Determine the (X, Y) coordinate at the center of the cell enclosing the given text.  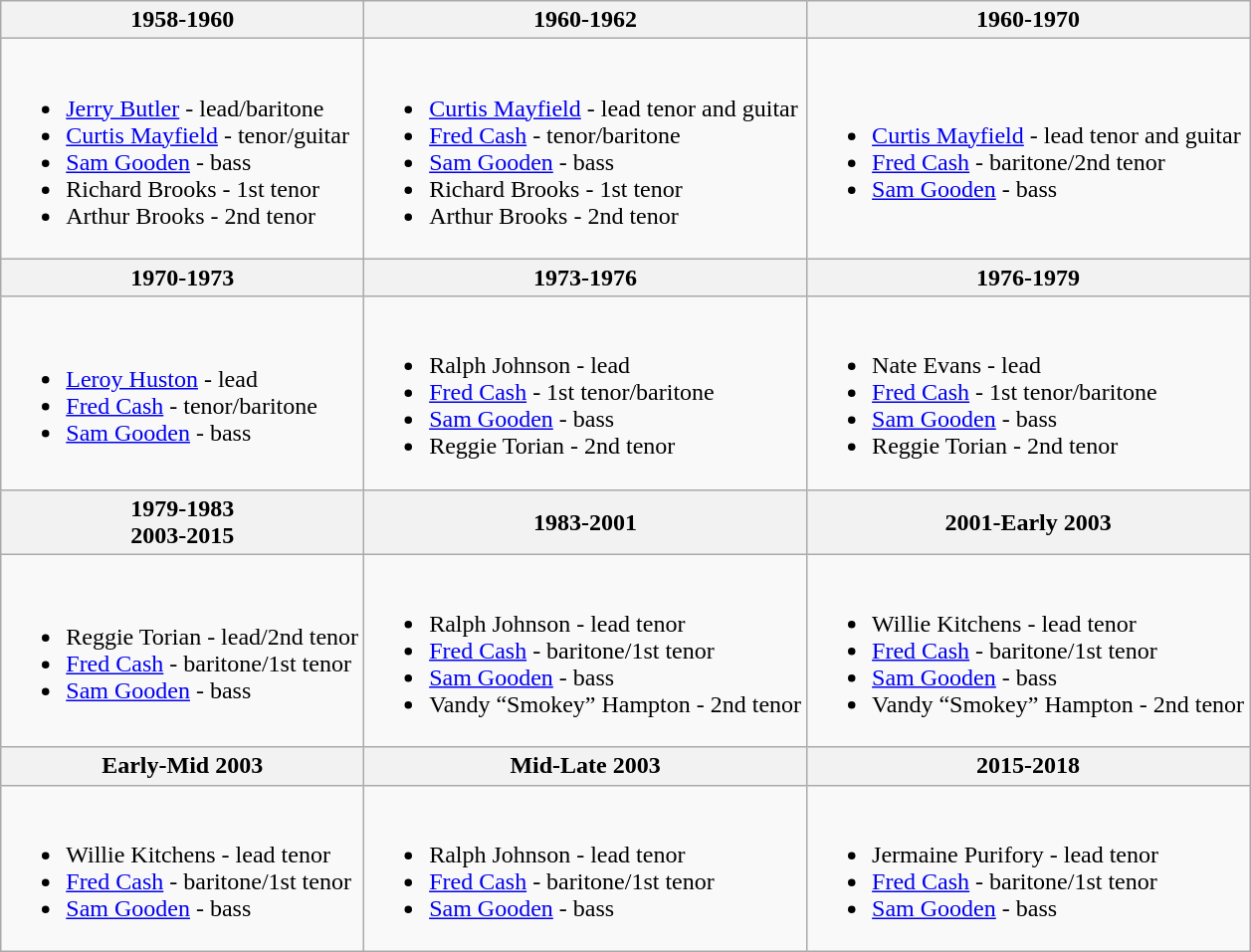
Ralph Johnson - lead tenorFred Cash - baritone/1st tenorSam Gooden - bass (585, 867)
Jerry Butler - lead/baritoneCurtis Mayfield - tenor/guitarSam Gooden - bassRichard Brooks - 1st tenorArthur Brooks - 2nd tenor (183, 149)
Curtis Mayfield - lead tenor and guitarFred Cash - baritone/2nd tenorSam Gooden - bass (1029, 149)
1958-1960 (183, 20)
Leroy Huston - leadFred Cash - tenor/baritoneSam Gooden - bass (183, 393)
1976-1979 (1029, 278)
Early-Mid 2003 (183, 766)
Nate Evans - leadFred Cash - 1st tenor/baritoneSam Gooden - bassReggie Torian - 2nd tenor (1029, 393)
1973-1976 (585, 278)
Ralph Johnson - leadFred Cash - 1st tenor/baritoneSam Gooden - bassReggie Torian - 2nd tenor (585, 393)
Jermaine Purifory - lead tenorFred Cash - baritone/1st tenorSam Gooden - bass (1029, 867)
Willie Kitchens - lead tenorFred Cash - baritone/1st tenorSam Gooden - bassVandy “Smokey” Hampton - 2nd tenor (1029, 651)
2001-Early 2003 (1029, 521)
2015-2018 (1029, 766)
1970-1973 (183, 278)
Reggie Torian - lead/2nd tenorFred Cash - baritone/1st tenorSam Gooden - bass (183, 651)
1960-1962 (585, 20)
1960-1970 (1029, 20)
Mid-Late 2003 (585, 766)
1979-19832003-2015 (183, 521)
Ralph Johnson - lead tenorFred Cash - baritone/1st tenorSam Gooden - bassVandy “Smokey” Hampton - 2nd tenor (585, 651)
Curtis Mayfield - lead tenor and guitarFred Cash - tenor/baritoneSam Gooden - bassRichard Brooks - 1st tenorArthur Brooks - 2nd tenor (585, 149)
1983-2001 (585, 521)
Willie Kitchens - lead tenorFred Cash - baritone/1st tenorSam Gooden - bass (183, 867)
